Detect which cell encompasses the target text, then output its [X, Y] center coordinate. 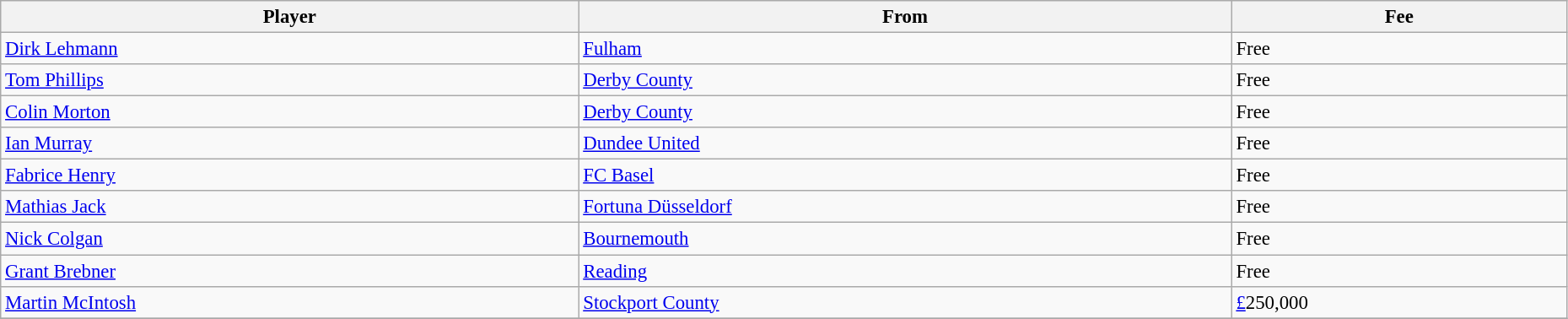
Stockport County [905, 302]
Bournemouth [905, 239]
Mathias Jack [290, 207]
Fulham [905, 49]
Dundee United [905, 143]
Fabrice Henry [290, 176]
Reading [905, 271]
Martin McIntosh [290, 302]
FC Basel [905, 176]
£250,000 [1398, 302]
Ian Murray [290, 143]
From [905, 17]
Fee [1398, 17]
Player [290, 17]
Dirk Lehmann [290, 49]
Tom Phillips [290, 80]
Fortuna Düsseldorf [905, 207]
Colin Morton [290, 112]
Grant Brebner [290, 271]
Nick Colgan [290, 239]
